Scan for the cell matching the given text and deliver its (X, Y) coordinate at center. 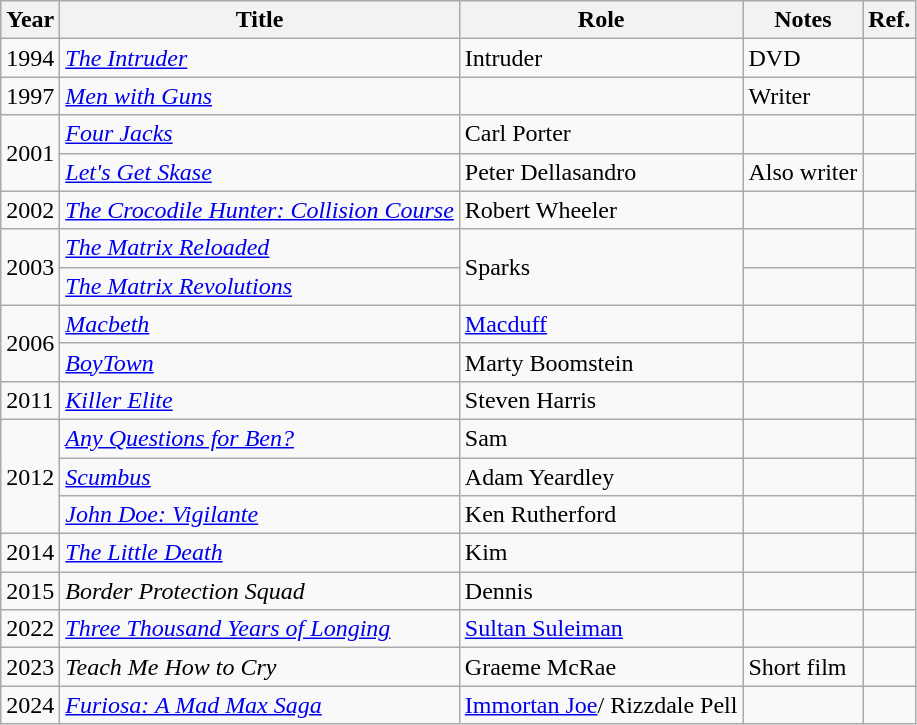
Role (601, 20)
2023 (30, 667)
Men with Guns (260, 96)
Marty Boomstein (601, 362)
Sam (601, 438)
Notes (803, 20)
The Matrix Reloaded (260, 248)
Short film (803, 667)
2006 (30, 343)
Furiosa: A Mad Max Saga (260, 705)
2011 (30, 400)
Any Questions for Ben? (260, 438)
Kim (601, 553)
Macduff (601, 324)
2022 (30, 629)
Killer Elite (260, 400)
Adam Yeardley (601, 477)
1994 (30, 58)
2002 (30, 210)
1997 (30, 96)
The Intruder (260, 58)
Four Jacks (260, 134)
2015 (30, 591)
Ken Rutherford (601, 515)
Robert Wheeler (601, 210)
DVD (803, 58)
Peter Dellasandro (601, 172)
2012 (30, 476)
Steven Harris (601, 400)
Dennis (601, 591)
Let's Get Skase (260, 172)
2003 (30, 267)
The Crocodile Hunter: Collision Course (260, 210)
Immortan Joe/ Rizzdale Pell (601, 705)
The Little Death (260, 553)
Macbeth (260, 324)
Writer (803, 96)
The Matrix Revolutions (260, 286)
Teach Me How to Cry (260, 667)
Year (30, 20)
2001 (30, 153)
Scumbus (260, 477)
Ref. (890, 20)
2014 (30, 553)
Graeme McRae (601, 667)
Carl Porter (601, 134)
Intruder (601, 58)
Sultan Suleiman (601, 629)
2024 (30, 705)
Sparks (601, 267)
Also writer (803, 172)
John Doe: Vigilante (260, 515)
Title (260, 20)
Border Protection Squad (260, 591)
BoyTown (260, 362)
Three Thousand Years of Longing (260, 629)
